Search for the cell housing the specified text and yield its [x, y] center coordinate. 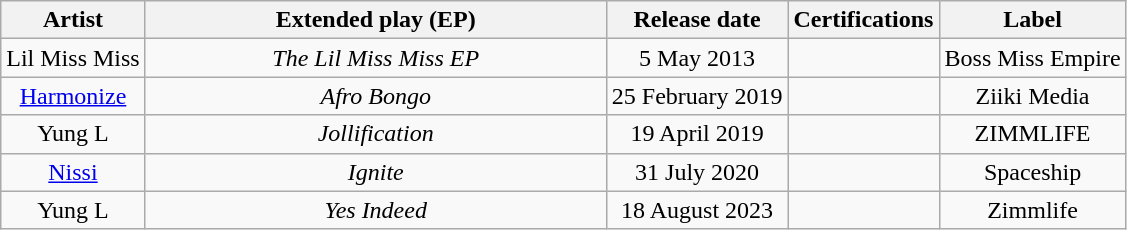
Afro Bongo [376, 96]
31 July 2020 [697, 172]
Spaceship [1032, 172]
Zimmlife [1032, 210]
Boss Miss Empire [1032, 58]
Jollification [376, 134]
Nissi [73, 172]
The Lil Miss Miss EP [376, 58]
25 February 2019 [697, 96]
ZIMMLIFE [1032, 134]
Artist [73, 20]
Yes Indeed [376, 210]
Extended play (EP) [376, 20]
18 August 2023 [697, 210]
Ziiki Media [1032, 96]
Certifications [864, 20]
Lil Miss Miss [73, 58]
Release date [697, 20]
19 April 2019 [697, 134]
5 May 2013 [697, 58]
Ignite [376, 172]
Harmonize [73, 96]
Label [1032, 20]
